Output the [x, y] coordinate of the center of the cell containing the given text.  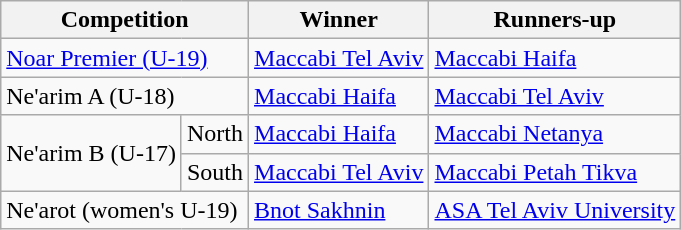
North [214, 134]
Competition [125, 20]
Winner [339, 20]
Ne'arot (women's U-19) [125, 210]
South [214, 172]
ASA Tel Aviv University [555, 210]
Ne'arim A (U-18) [125, 96]
Bnot Sakhnin [339, 210]
Maccabi Petah Tikva [555, 172]
Runners-up [555, 20]
Noar Premier (U-19) [125, 58]
Maccabi Netanya [555, 134]
Ne'arim B (U-17) [92, 153]
